Identify which cell holds the provided text, then report its (X, Y) central coordinate. 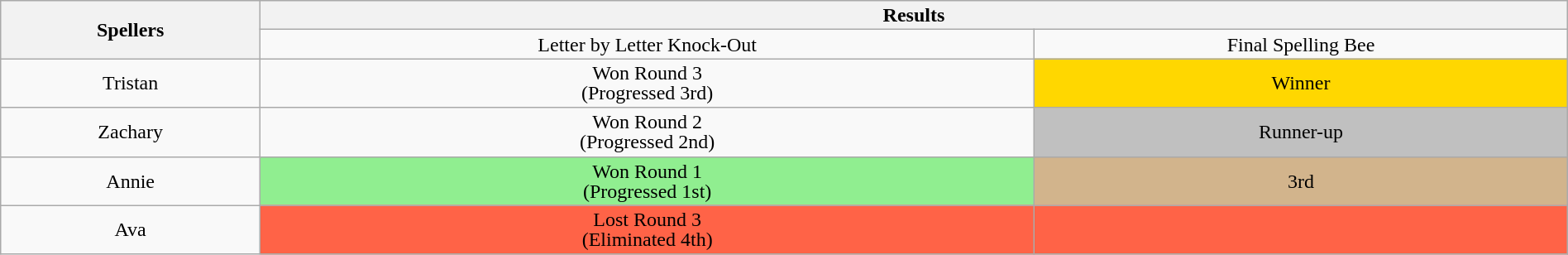
3rd (1301, 180)
Results (915, 15)
Ava (131, 230)
Final Spelling Bee (1301, 45)
Spellers (131, 30)
Won Round 3(Progressed 3rd) (648, 83)
Tristan (131, 83)
Winner (1301, 83)
Won Round 1(Progressed 1st) (648, 180)
Lost Round 3(Eliminated 4th) (648, 230)
Runner-up (1301, 132)
Zachary (131, 132)
Won Round 2(Progressed 2nd) (648, 132)
Annie (131, 180)
Letter by Letter Knock-Out (648, 45)
